Pinpoint the cell where the given text exists, returning its [x, y] midpoint coordinate. 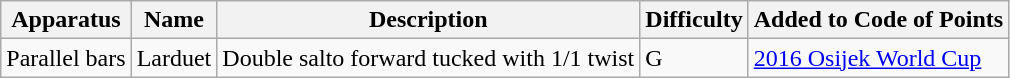
Parallel bars [66, 58]
Description [428, 20]
Larduet [174, 58]
G [694, 58]
2016 Osijek World Cup [878, 58]
Added to Code of Points [878, 20]
Double salto forward tucked with 1/1 twist [428, 58]
Difficulty [694, 20]
Apparatus [66, 20]
Name [174, 20]
